Find where the given text appears and provide that cell's center as (x, y) coordinate. 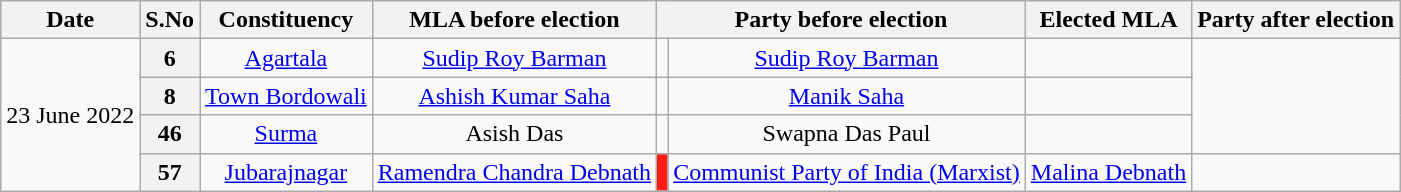
S.No (170, 20)
Town Bordowali (286, 96)
Constituency (286, 20)
57 (170, 172)
6 (170, 58)
Ramendra Chandra Debnath (514, 172)
Manik Saha (847, 96)
Agartala (286, 58)
Elected MLA (1108, 20)
Communist Party of India (Marxist) (847, 172)
Jubarajnagar (286, 172)
Party after election (1296, 20)
Swapna Das Paul (847, 134)
8 (170, 96)
Ashish Kumar Saha (514, 96)
46 (170, 134)
Surma (286, 134)
Malina Debnath (1108, 172)
MLA before election (514, 20)
Party before election (842, 20)
23 June 2022 (70, 115)
Asish Das (514, 134)
Date (70, 20)
